Find where the given text appears and provide that cell's center as (X, Y) coordinate. 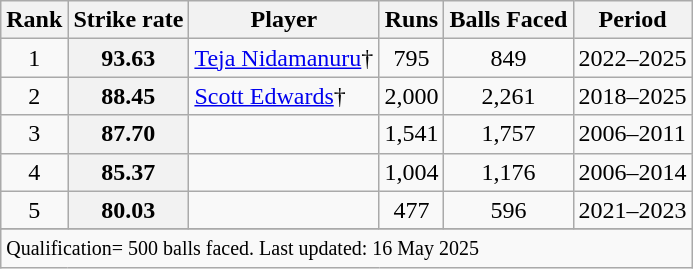
596 (508, 210)
849 (508, 58)
87.70 (128, 134)
Period (632, 20)
1,757 (508, 134)
1 (34, 58)
Qualification= 500 balls faced. Last updated: 16 May 2025 (346, 248)
1,176 (508, 172)
Strike rate (128, 20)
88.45 (128, 96)
2,000 (412, 96)
4 (34, 172)
Runs (412, 20)
3 (34, 134)
85.37 (128, 172)
2,261 (508, 96)
5 (34, 210)
Player (284, 20)
795 (412, 58)
2006–2014 (632, 172)
2021–2023 (632, 210)
1,004 (412, 172)
Balls Faced (508, 20)
93.63 (128, 58)
2006–2011 (632, 134)
477 (412, 210)
80.03 (128, 210)
2 (34, 96)
Teja Nidamanuru† (284, 58)
1,541 (412, 134)
2018–2025 (632, 96)
Scott Edwards† (284, 96)
2022–2025 (632, 58)
Rank (34, 20)
